Locate the cell with the specified text and output its [x, y] center coordinate. 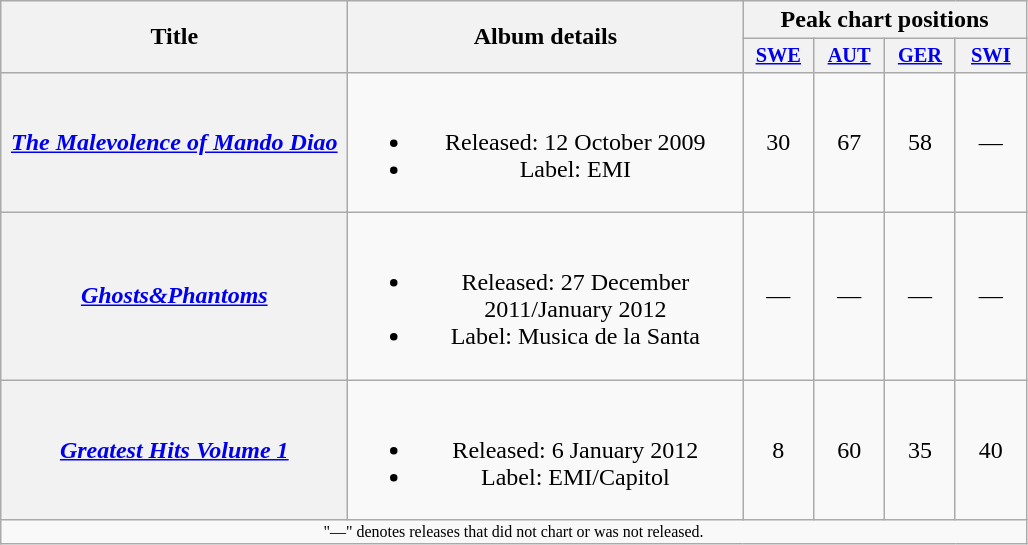
The Malevolence of Mando Diao [174, 142]
GER [920, 56]
Peak chart positions [884, 20]
Released: 27 December 2011/January 2012Label: Musica de la Santa [546, 296]
SWE [778, 56]
Title [174, 37]
30 [778, 142]
40 [990, 450]
Greatest Hits Volume 1 [174, 450]
Ghosts&Phantoms [174, 296]
Released: 6 January 2012Label: EMI/Capitol [546, 450]
SWI [990, 56]
AUT [850, 56]
"—" denotes releases that did not chart or was not released. [514, 532]
Album details [546, 37]
35 [920, 450]
60 [850, 450]
Released: 12 October 2009Label: EMI [546, 142]
67 [850, 142]
8 [778, 450]
58 [920, 142]
